From the cell containing the given text, extract its center point as [X, Y] coordinate. 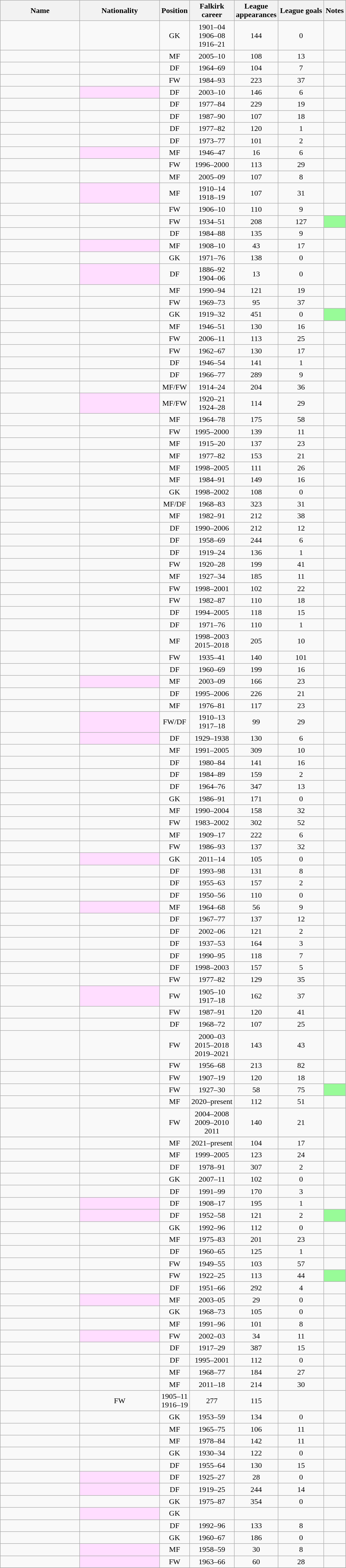
1991–96 [212, 1324]
1960–69 [212, 669]
4 [301, 1288]
1969–73 [212, 302]
133 [256, 1526]
1968–77 [212, 1372]
Falkirk career [212, 11]
1908–10 [212, 246]
1920–28 [212, 564]
103 [256, 1264]
Nationality [120, 11]
153 [256, 456]
1963–66 [212, 1562]
2000–03 2015–2018 2019–2021 [212, 1045]
134 [256, 1417]
229 [256, 104]
1920–211924–28 [212, 403]
1908–17 [212, 1203]
1999–2005 [212, 1155]
138 [256, 258]
51 [301, 1102]
1984–89 [212, 774]
1991–2005 [212, 750]
131 [256, 871]
1998–20032015–2018 [212, 641]
1976–81 [212, 706]
1967–77 [212, 919]
1949–55 [212, 1264]
1991–99 [212, 1191]
2020–present [212, 1102]
170 [256, 1191]
1909–17 [212, 835]
2003–09 [212, 681]
1955–63 [212, 883]
125 [256, 1252]
1987–90 [212, 116]
35 [301, 979]
204 [256, 387]
164 [256, 943]
175 [256, 420]
162 [256, 996]
186 [256, 1538]
136 [256, 552]
1980–84 [212, 762]
111 [256, 468]
1958–69 [212, 540]
1984–91 [212, 480]
1960–67 [212, 1538]
36 [301, 387]
1960–65 [212, 1252]
205 [256, 641]
1964–69 [212, 68]
1977–84 [212, 104]
60 [256, 1562]
2021–present [212, 1143]
1927–30 [212, 1090]
1950–56 [212, 895]
1958–59 [212, 1550]
149 [256, 480]
117 [256, 706]
1964–68 [212, 907]
292 [256, 1288]
201 [256, 1240]
127 [301, 222]
1996–2000 [212, 165]
146 [256, 92]
1984–93 [212, 80]
1964–78 [212, 420]
159 [256, 774]
1975–87 [212, 1501]
143 [256, 1045]
1995–2000 [212, 432]
307 [256, 1167]
184 [256, 1372]
1993–98 [212, 871]
1927–34 [212, 576]
2002–06 [212, 931]
1998–2005 [212, 468]
1998–2003 [212, 967]
1966–77 [212, 375]
1919–25 [212, 1489]
387 [256, 1348]
1937–53 [212, 943]
123 [256, 1155]
1982–91 [212, 516]
82 [301, 1066]
1968–72 [212, 1024]
222 [256, 835]
2005–10 [212, 56]
158 [256, 811]
1946–54 [212, 363]
142 [256, 1441]
1964–76 [212, 786]
22 [301, 589]
24 [301, 1155]
1968–83 [212, 504]
75 [301, 1090]
2004–2008 2009–2010 2011 [212, 1122]
223 [256, 80]
1951–66 [212, 1288]
FW/DF [174, 722]
1915–20 [212, 444]
57 [301, 1264]
2007–11 [212, 1179]
1978–84 [212, 1441]
1946–51 [212, 326]
1905–111916–19 [174, 1400]
5 [301, 967]
226 [256, 694]
1946–47 [212, 152]
1922–25 [212, 1276]
1952–58 [212, 1215]
1929–1938 [212, 738]
2002–03 [212, 1336]
1986–91 [212, 798]
56 [256, 907]
26 [301, 468]
208 [256, 222]
MF/DF [174, 504]
1962–67 [212, 351]
1956–68 [212, 1066]
2005–09 [212, 177]
1910–141918–19 [212, 193]
1994–2005 [212, 613]
451 [256, 314]
144 [256, 35]
171 [256, 798]
1905–101917–18 [212, 996]
1986–93 [212, 847]
214 [256, 1384]
34 [256, 1336]
1955–64 [212, 1465]
League appearances [256, 11]
289 [256, 375]
1886–921904–06 [212, 274]
2011–14 [212, 859]
1968–73 [212, 1312]
1995–2001 [212, 1360]
1982–87 [212, 601]
44 [301, 1276]
1984–88 [212, 234]
347 [256, 786]
2003–10 [212, 92]
135 [256, 234]
213 [256, 1066]
1987–91 [212, 1012]
1998–2001 [212, 589]
2006–11 [212, 339]
114 [256, 403]
1990–95 [212, 955]
166 [256, 681]
1934–51 [212, 222]
27 [301, 1372]
1973–77 [212, 140]
1978–91 [212, 1167]
129 [256, 979]
309 [256, 750]
277 [212, 1400]
354 [256, 1501]
185 [256, 576]
1919–24 [212, 552]
1907–19 [212, 1078]
1919–32 [212, 314]
106 [256, 1429]
1935–41 [212, 657]
Name [40, 11]
1925–27 [212, 1477]
1953–59 [212, 1417]
139 [256, 432]
1965–75 [212, 1429]
14 [301, 1489]
League goals [301, 11]
122 [256, 1453]
Notes [335, 11]
1930–34 [212, 1453]
115 [256, 1400]
1995–2006 [212, 694]
1917–29 [212, 1348]
38 [301, 516]
2003–05 [212, 1300]
1983–2002 [212, 823]
1990–94 [212, 290]
323 [256, 504]
1901–041906–081916–21 [212, 35]
1910–131917–18 [212, 722]
302 [256, 823]
1914–24 [212, 387]
52 [301, 823]
99 [256, 722]
1998–2002 [212, 492]
1990–2006 [212, 528]
195 [256, 1203]
Position [174, 11]
1990–2004 [212, 811]
95 [256, 302]
2011–18 [212, 1384]
1975–83 [212, 1240]
1906–10 [212, 210]
